For the text-containing cell, return its midpoint in [X, Y] coordinate format. 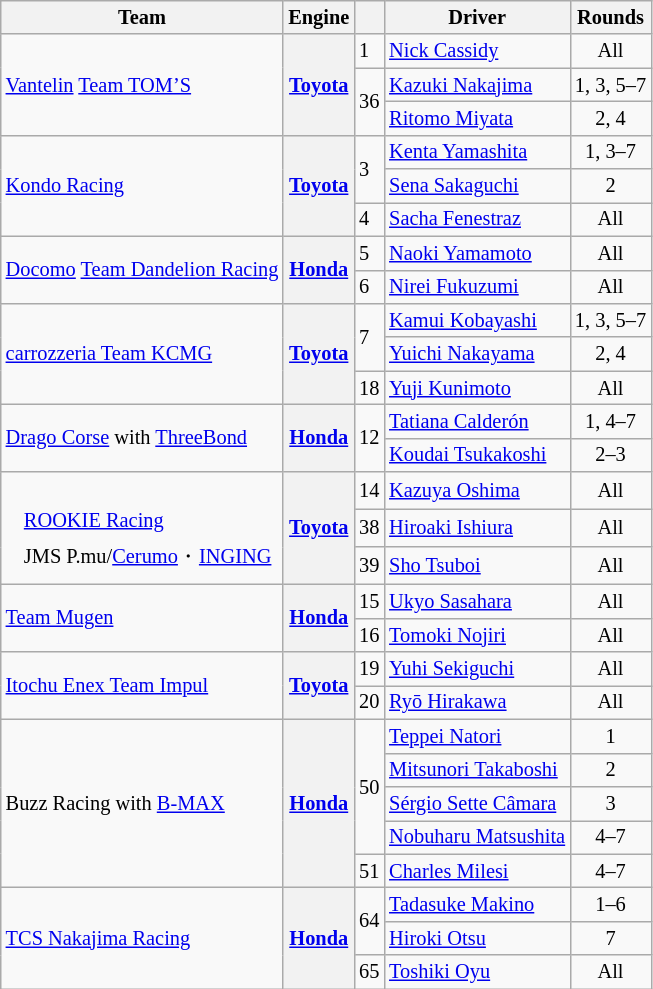
Koudai Tsukakoshi [477, 455]
4 [369, 219]
1–6 [610, 904]
64 [369, 920]
65 [369, 972]
Drago Corse with ThreeBond [142, 438]
Kazuya Oshima [477, 491]
1, 3–7 [610, 152]
ROOKIE Racing JMS P.mu/Cerumo・INGING [142, 528]
Ryō Hirakawa [477, 702]
Nirei Fukuzumi [477, 287]
Sacha Fenestraz [477, 219]
Itochu Enex Team Impul [142, 686]
12 [369, 438]
Ukyo Sasahara [477, 601]
Yuji Kunimoto [477, 388]
5 [369, 253]
Kondo Racing [142, 186]
16 [369, 635]
Engine [318, 17]
19 [369, 669]
36 [369, 102]
Driver [477, 17]
Ritomo Miyata [477, 118]
Sérgio Sette Câmara [477, 803]
TCS Nakajima Racing [142, 938]
1, 4–7 [610, 421]
Kenta Yamashita [477, 152]
6 [369, 287]
15 [369, 601]
Tatiana Calderón [477, 421]
2–3 [610, 455]
14 [369, 491]
Docomo Team Dandelion Racing [142, 270]
Sho Tsuboi [477, 566]
Rounds [610, 17]
Hiroki Otsu [477, 938]
JMS P.mu/Cerumo・INGING [148, 556]
18 [369, 388]
Tadasuke Makino [477, 904]
Mitsunori Takaboshi [477, 770]
Sena Sakaguchi [477, 186]
Nobuharu Matsushita [477, 837]
Yuhi Sekiguchi [477, 669]
39 [369, 566]
Toshiki Oyu [477, 972]
Naoki Yamamoto [477, 253]
Team [142, 17]
Kamui Kobayashi [477, 320]
ROOKIE Racing [148, 519]
50 [369, 786]
Buzz Racing with B-MAX [142, 803]
carrozzeria Team KCMG [142, 354]
Nick Cassidy [477, 51]
38 [369, 528]
Vantelin Team TOM’S [142, 84]
Teppei Natori [477, 736]
Team Mugen [142, 618]
Hiroaki Ishiura [477, 528]
Charles Milesi [477, 871]
Kazuki Nakajima [477, 85]
Tomoki Nojiri [477, 635]
51 [369, 871]
Yuichi Nakayama [477, 354]
20 [369, 702]
